Output the (x, y) coordinate of the center of the cell containing the given text.  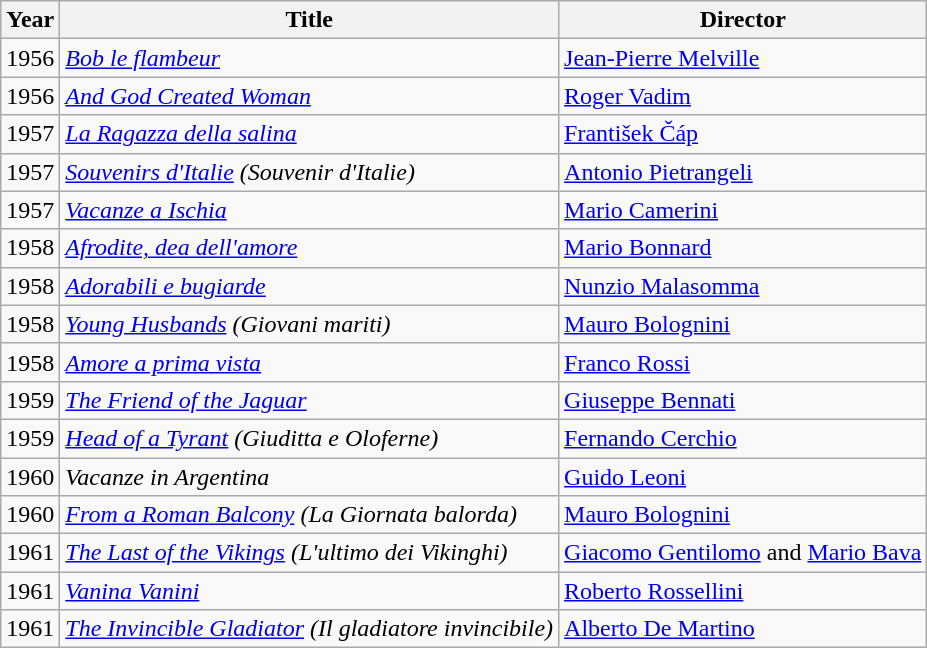
Young Husbands (Giovani mariti) (310, 324)
And God Created Woman (310, 96)
Bob le flambeur (310, 58)
Director (743, 20)
The Friend of the Jaguar (310, 400)
Roger Vadim (743, 96)
Afrodite, dea dell'amore (310, 248)
František Čáp (743, 134)
Fernando Cerchio (743, 438)
Head of a Tyrant (Giuditta e Oloferne) (310, 438)
Mario Bonnard (743, 248)
Vacanze a Ischia (310, 210)
Year (30, 20)
Souvenirs d'Italie (Souvenir d'Italie) (310, 172)
Franco Rossi (743, 362)
La Ragazza della salina (310, 134)
From a Roman Balcony (La Giornata balorda) (310, 515)
Vanina Vanini (310, 591)
Title (310, 20)
Giacomo Gentilomo and Mario Bava (743, 553)
The Invincible Gladiator (Il gladiatore invincibile) (310, 629)
Jean-Pierre Melville (743, 58)
Mario Camerini (743, 210)
Nunzio Malasomma (743, 286)
The Last of the Vikings (L'ultimo dei Vikinghi) (310, 553)
Amore a prima vista (310, 362)
Adorabili e bugiarde (310, 286)
Roberto Rossellini (743, 591)
Antonio Pietrangeli (743, 172)
Vacanze in Argentina (310, 477)
Guido Leoni (743, 477)
Alberto De Martino (743, 629)
Giuseppe Bennati (743, 400)
